Provide the (X, Y) coordinate of the cell's center where the given text is located.  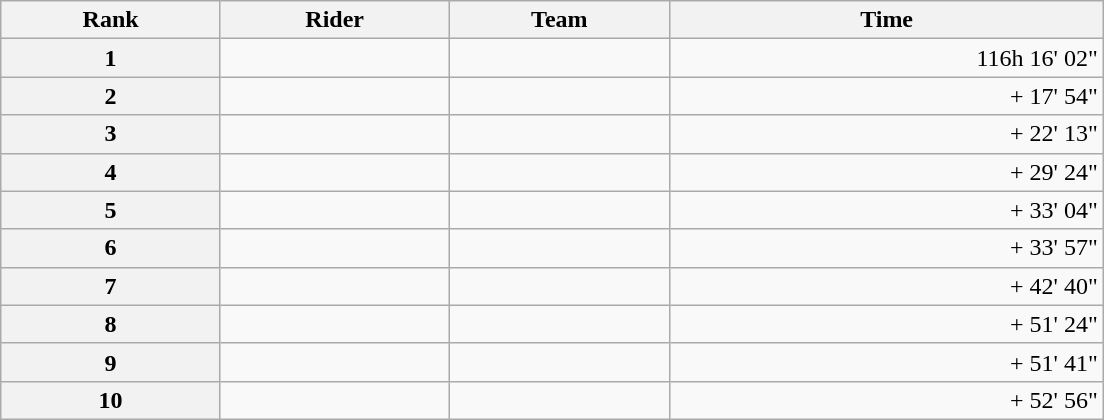
+ 42' 40" (886, 286)
2 (111, 96)
6 (111, 248)
Team (560, 20)
+ 29' 24" (886, 172)
116h 16' 02" (886, 58)
Time (886, 20)
1 (111, 58)
4 (111, 172)
+ 22' 13" (886, 134)
Rider (334, 20)
5 (111, 210)
+ 52' 56" (886, 400)
+ 51' 24" (886, 324)
3 (111, 134)
9 (111, 362)
Rank (111, 20)
10 (111, 400)
+ 51' 41" (886, 362)
+ 33' 57" (886, 248)
+ 33' 04" (886, 210)
+ 17' 54" (886, 96)
8 (111, 324)
7 (111, 286)
